For the text-containing cell, return its midpoint in [X, Y] coordinate format. 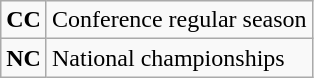
NC [24, 58]
CC [24, 20]
Conference regular season [179, 20]
National championships [179, 58]
